Return (x, y) of the center of cell containing provided text 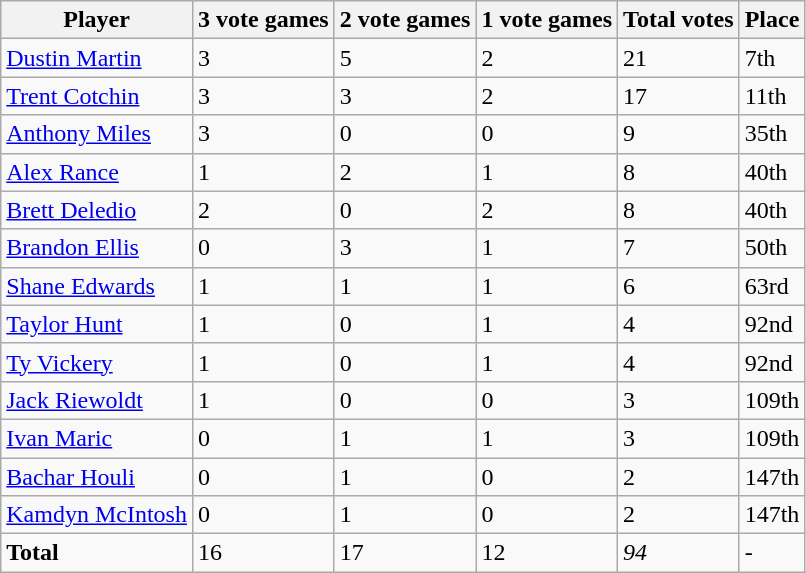
6 (679, 286)
Ivan Maric (97, 438)
94 (679, 553)
21 (679, 58)
5 (405, 58)
2 vote games (405, 20)
Dustin Martin (97, 58)
Total votes (679, 20)
Bachar Houli (97, 477)
Alex Rance (97, 172)
16 (263, 553)
9 (679, 134)
Brandon Ellis (97, 248)
Total (97, 553)
Player (97, 20)
11th (772, 96)
1 vote games (547, 20)
- (772, 553)
63rd (772, 286)
50th (772, 248)
7 (679, 248)
7th (772, 58)
Trent Cotchin (97, 96)
Place (772, 20)
Taylor Hunt (97, 324)
Kamdyn McIntosh (97, 515)
Jack Riewoldt (97, 400)
3 vote games (263, 20)
Shane Edwards (97, 286)
Brett Deledio (97, 210)
12 (547, 553)
Ty Vickery (97, 362)
35th (772, 134)
Anthony Miles (97, 134)
